Capture the cell that displays the provided text and extract its [X, Y] central coordinate. 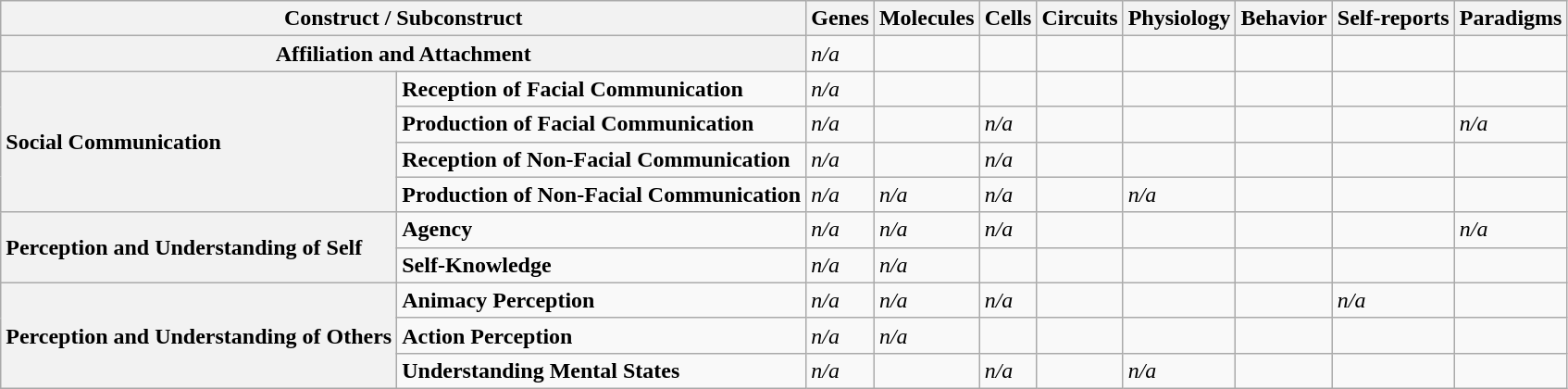
Molecules [927, 19]
Production of Non-Facial Communication [602, 194]
Affiliation and Attachment [404, 54]
Social Communication [199, 142]
Agency [602, 230]
Perception and Understanding of Self [199, 247]
Genes [840, 19]
Paradigms [1511, 19]
Understanding Mental States [602, 370]
Reception of Facial Communication [602, 89]
Cells [1008, 19]
Animacy Perception [602, 300]
Perception and Understanding of Others [199, 335]
Self-reports [1393, 19]
Self-Knowledge [602, 265]
Physiology [1179, 19]
Construct / Subconstruct [404, 19]
Action Perception [602, 335]
Production of Facial Communication [602, 124]
Circuits [1079, 19]
Behavior [1284, 19]
Reception of Non-Facial Communication [602, 159]
